Locate the cell with the specified text and output its [x, y] center coordinate. 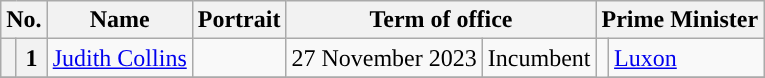
Name [120, 20]
No. [24, 20]
Term of office [441, 20]
Judith Collins [120, 58]
Portrait [239, 20]
1 [32, 58]
Incumbent [539, 58]
Prime Minister [680, 20]
Luxon [686, 58]
27 November 2023 [384, 58]
